Identify which cell holds the provided text, then report its (X, Y) central coordinate. 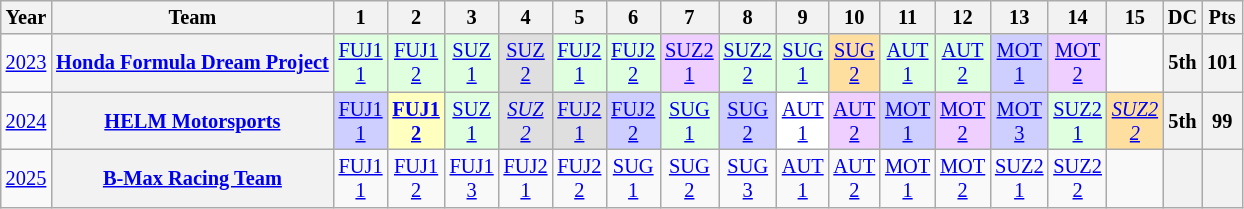
Year (26, 17)
11 (908, 17)
10 (854, 17)
MOT3 (1019, 121)
5 (579, 17)
2 (416, 17)
15 (1135, 17)
Honda Formula Dream Project (192, 63)
6 (633, 17)
99 (1222, 121)
3 (472, 17)
12 (962, 17)
2023 (26, 63)
8 (748, 17)
9 (803, 17)
2024 (26, 121)
14 (1077, 17)
101 (1222, 63)
Pts (1222, 17)
HELM Motorsports (192, 121)
Team (192, 17)
FUJ13 (472, 178)
2025 (26, 178)
1 (361, 17)
7 (689, 17)
B-Max Racing Team (192, 178)
4 (526, 17)
13 (1019, 17)
DC (1182, 17)
SUG3 (748, 178)
